Return (x, y) of the center of cell containing provided text 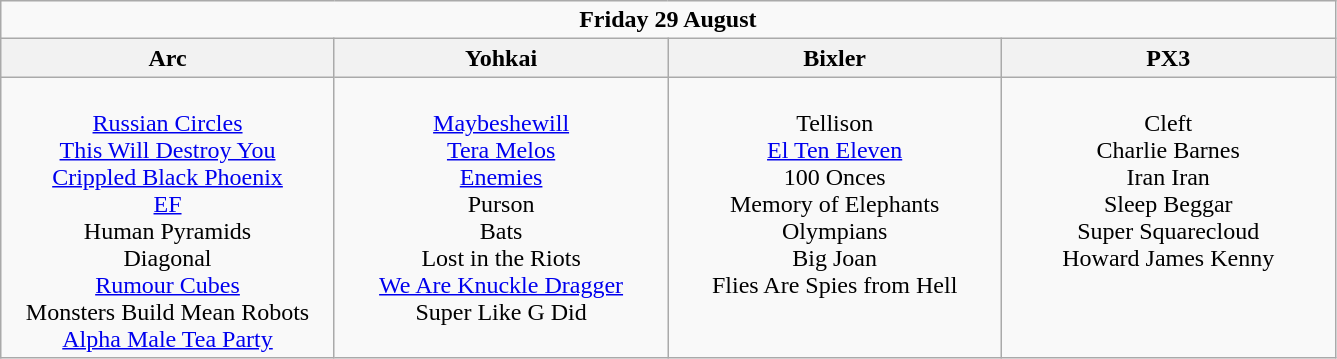
PX3 (1168, 58)
Tellison El Ten Eleven 100 Onces Memory of Elephants Olympians Big Joan Flies Are Spies from Hell (835, 218)
Bixler (835, 58)
Maybeshewill Tera Melos Enemies Purson Bats Lost in the Riots We Are Knuckle Dragger Super Like G Did (501, 218)
Russian Circles This Will Destroy You Crippled Black Phoenix EF Human Pyramids Diagonal Rumour Cubes Monsters Build Mean Robots Alpha Male Tea Party (168, 218)
Yohkai (501, 58)
Arc (168, 58)
Friday 29 August (668, 20)
Cleft Charlie Barnes Iran Iran Sleep Beggar Super Squarecloud Howard James Kenny (1168, 218)
